Detect which cell encompasses the target text, then output its [x, y] center coordinate. 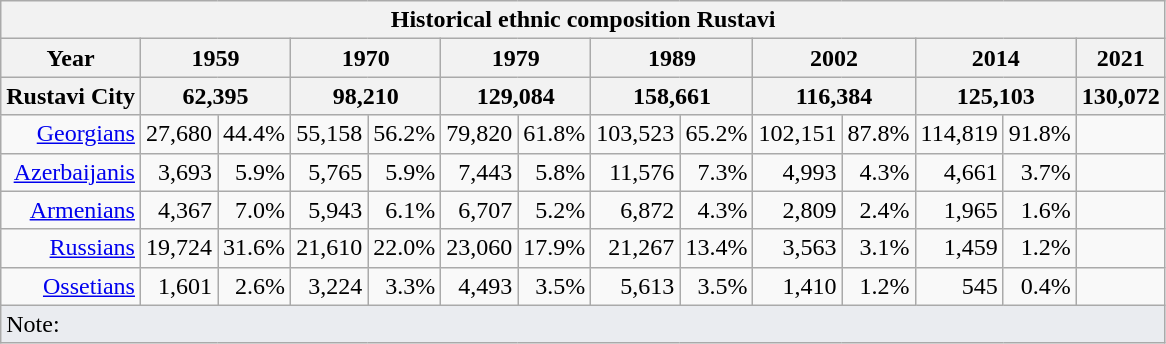
158,661 [672, 96]
3,224 [330, 286]
130,072 [1120, 96]
87.8% [878, 134]
545 [959, 286]
4,493 [480, 286]
91.8% [1040, 134]
7,443 [480, 172]
1,459 [959, 248]
98,210 [366, 96]
Historical ethnic composition Rustavi [584, 20]
1959 [215, 58]
Note: [584, 324]
2002 [834, 58]
4,661 [959, 172]
55,158 [330, 134]
7.0% [254, 210]
1.6% [1040, 210]
11,576 [636, 172]
21,267 [636, 248]
7.3% [716, 172]
3,693 [178, 172]
23,060 [480, 248]
5,765 [330, 172]
3.3% [404, 286]
19,724 [178, 248]
Georgians [71, 134]
1970 [366, 58]
Ossetians [71, 286]
5.8% [554, 172]
17.9% [554, 248]
0.4% [1040, 286]
102,151 [798, 134]
22.0% [404, 248]
6,707 [480, 210]
103,523 [636, 134]
62,395 [215, 96]
Year [71, 58]
31.6% [254, 248]
21,610 [330, 248]
5,943 [330, 210]
4,993 [798, 172]
6,872 [636, 210]
Armenians [71, 210]
61.8% [554, 134]
1,601 [178, 286]
2.6% [254, 286]
1979 [516, 58]
3.7% [1040, 172]
1,965 [959, 210]
Russians [71, 248]
4,367 [178, 210]
6.1% [404, 210]
1989 [672, 58]
114,819 [959, 134]
Rustavi City [71, 96]
3,563 [798, 248]
129,084 [516, 96]
5,613 [636, 286]
56.2% [404, 134]
13.4% [716, 248]
2.4% [878, 210]
5.2% [554, 210]
27,680 [178, 134]
116,384 [834, 96]
Azerbaijanis [71, 172]
2021 [1120, 58]
2,809 [798, 210]
79,820 [480, 134]
44.4% [254, 134]
65.2% [716, 134]
1,410 [798, 286]
125,103 [996, 96]
3.1% [878, 248]
2014 [996, 58]
